Return [x, y] of the center of cell containing provided text 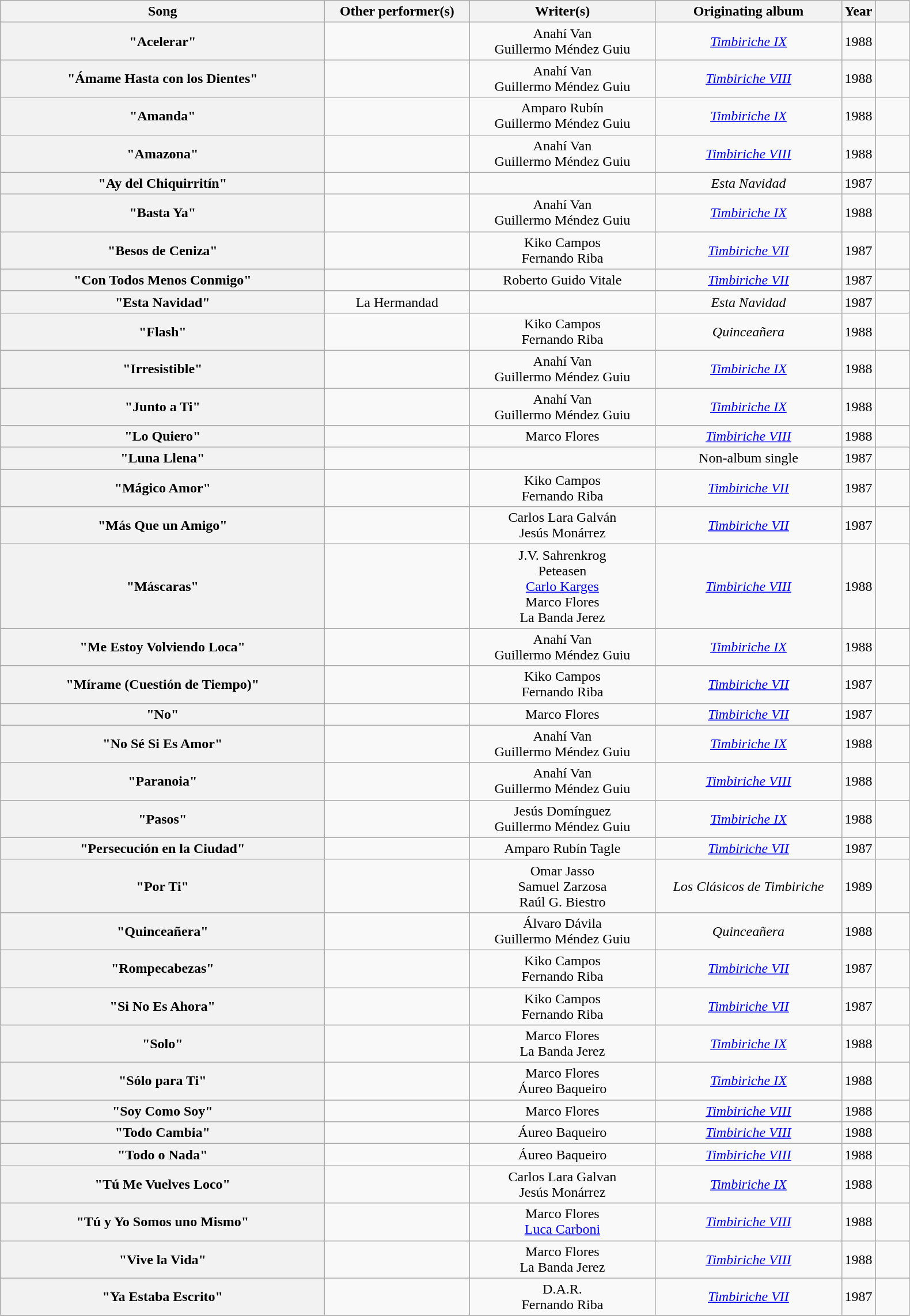
"Ya Estaba Escrito" [162, 1297]
"Mágico Amor" [162, 488]
Carlos Lara GalvanJesús Monárrez [562, 1184]
1989 [858, 886]
"Rompecabezas" [162, 969]
"Esta Navidad" [162, 302]
La Hermandad [397, 302]
"Lo Quiero" [162, 437]
"Flash" [162, 332]
"Persecución en la Ciudad" [162, 848]
Year [858, 12]
"Mírame (Cuestión de Tiempo)" [162, 684]
"Acelerar" [162, 41]
"Irresistible" [162, 369]
"Soy Como Soy" [162, 1111]
"Pasos" [162, 819]
Originating album [749, 12]
"Con Todos Menos Conmigo" [162, 280]
Song [162, 12]
"Tú Me Vuelves Loco" [162, 1184]
"Besos de Ceniza" [162, 250]
"Amanda" [162, 116]
D.A.R.Fernando Riba [562, 1297]
"Me Estoy Volviendo Loca" [162, 647]
Los Clásicos de Timbiriche [749, 886]
"Amazona" [162, 153]
"Máscaras" [162, 586]
"Quinceañera" [162, 931]
"Basta Ya" [162, 213]
"Tú y Yo Somos uno Mismo" [162, 1222]
Marco FloresLuca Carboni [562, 1222]
Other performer(s) [397, 12]
Marco FloresÁureo Baqueiro [562, 1082]
Omar JassoSamuel ZarzosaRaúl G. Biestro [562, 886]
"No Sé Si Es Amor" [162, 744]
"Junto a Ti" [162, 407]
Jesús DomínguezGuillermo Méndez Guiu [562, 819]
Non-album single [749, 458]
"Si No Es Ahora" [162, 1006]
Amparo RubínGuillermo Méndez Guiu [562, 116]
Álvaro DávilaGuillermo Méndez Guiu [562, 931]
Amparo Rubín Tagle [562, 848]
"No" [162, 714]
"Sólo para Ti" [162, 1082]
"Paranoia" [162, 781]
"Más Que un Amigo" [162, 525]
Writer(s) [562, 12]
"Todo o Nada" [162, 1155]
"Solo" [162, 1044]
"Por Ti" [162, 886]
"Vive la Vida" [162, 1259]
J.V. SahrenkrogPeteasenCarlo KargesMarco FloresLa Banda Jerez [562, 586]
"Todo Cambia" [162, 1133]
"Ámame Hasta con los Dientes" [162, 78]
"Ay del Chiquirritín" [162, 183]
Roberto Guido Vitale [562, 280]
Carlos Lara GalvánJesús Monárrez [562, 525]
"Luna Llena" [162, 458]
